Output the [x, y] coordinate of the center of the cell containing the given text.  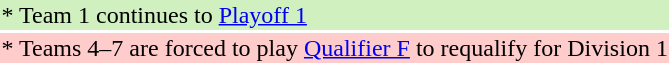
* Team 1 continues to Playoff 1 [334, 15]
* Teams 4–7 are forced to play Qualifier F to requalify for Division 1 [334, 48]
